Detect which cell encompasses the target text, then output its [x, y] center coordinate. 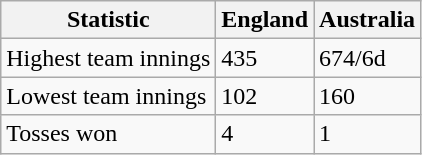
4 [265, 134]
Tosses won [108, 134]
Highest team innings [108, 58]
1 [368, 134]
102 [265, 96]
Lowest team innings [108, 96]
Australia [368, 20]
160 [368, 96]
England [265, 20]
435 [265, 58]
Statistic [108, 20]
674/6d [368, 58]
